Capture the cell that displays the provided text and extract its [X, Y] central coordinate. 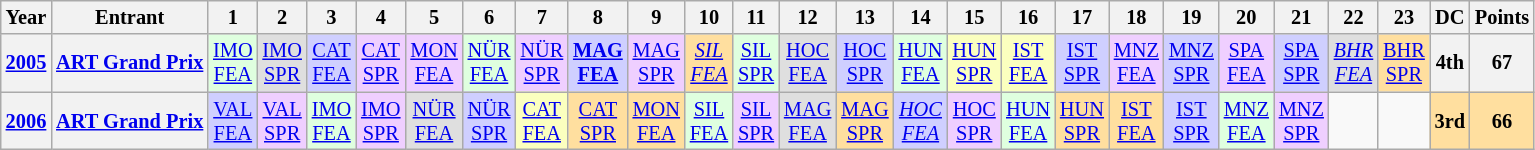
DC [1450, 17]
5 [434, 17]
Entrant [130, 17]
SPAFEA [1246, 63]
20 [1246, 17]
VALFEA [232, 121]
3rd [1450, 121]
8 [598, 17]
2 [282, 17]
4th [1450, 63]
21 [1302, 17]
10 [709, 17]
1 [232, 17]
23 [1404, 17]
66 [1502, 121]
3 [332, 17]
2006 [26, 121]
2005 [26, 63]
4 [380, 17]
Year [26, 17]
67 [1502, 63]
7 [542, 17]
17 [1082, 17]
BHRFEA [1354, 63]
SPASPR [1302, 63]
VALSPR [282, 121]
15 [974, 17]
19 [1192, 17]
BHRSPR [1404, 63]
18 [1136, 17]
9 [656, 17]
16 [1028, 17]
22 [1354, 17]
13 [864, 17]
Points [1502, 17]
14 [921, 17]
6 [490, 17]
11 [756, 17]
12 [808, 17]
